Determine the [X, Y] coordinate at the center of the cell enclosing the given text.  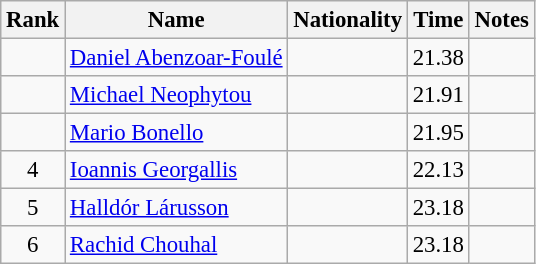
Time [438, 20]
Nationality [348, 20]
Notes [502, 20]
Ioannis Georgallis [176, 170]
6 [33, 245]
22.13 [438, 170]
21.38 [438, 58]
Mario Bonello [176, 133]
Halldór Lárusson [176, 208]
21.91 [438, 95]
5 [33, 208]
21.95 [438, 133]
Rachid Chouhal [176, 245]
Name [176, 20]
Daniel Abenzoar-Foulé [176, 58]
4 [33, 170]
Rank [33, 20]
Michael Neophytou [176, 95]
